Output the [x, y] coordinate of the center of the cell containing the given text.  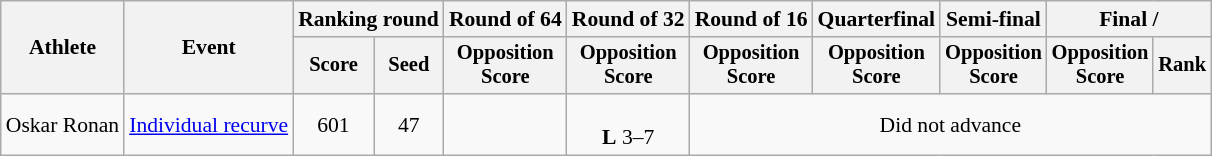
Event [208, 48]
Quarterfinal [877, 19]
Rank [1182, 66]
Oskar Ronan [62, 124]
Final / [1129, 19]
Semi-final [994, 19]
Round of 32 [628, 19]
Score [334, 66]
Round of 64 [506, 19]
601 [334, 124]
Individual recurve [208, 124]
Did not advance [950, 124]
L 3–7 [628, 124]
Athlete [62, 48]
Round of 16 [752, 19]
47 [409, 124]
Ranking round [368, 19]
Seed [409, 66]
